Locate the cell with the specified text and output its [x, y] center coordinate. 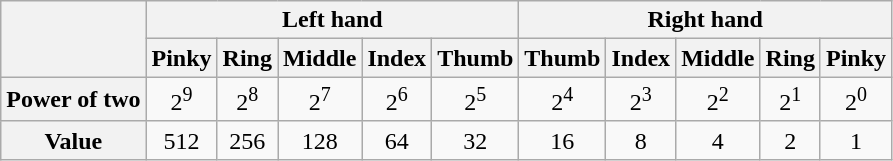
22 [718, 100]
26 [397, 100]
8 [641, 140]
512 [182, 140]
29 [182, 100]
4 [718, 140]
21 [790, 100]
24 [562, 100]
32 [476, 140]
27 [320, 100]
Power of two [74, 100]
Value [74, 140]
20 [856, 100]
23 [641, 100]
Right hand [706, 20]
256 [247, 140]
28 [247, 100]
1 [856, 140]
2 [790, 140]
128 [320, 140]
25 [476, 100]
64 [397, 140]
Left hand [332, 20]
16 [562, 140]
